Pinpoint the cell where the given text exists, returning its (x, y) midpoint coordinate. 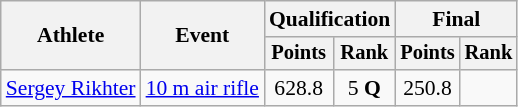
Athlete (71, 36)
Final (456, 19)
Qualification (330, 19)
10 m air rifle (202, 88)
Sergey Rikhter (71, 88)
628.8 (298, 88)
Event (202, 36)
250.8 (427, 88)
5 Q (364, 88)
